Detect which cell encompasses the target text, then output its (x, y) center coordinate. 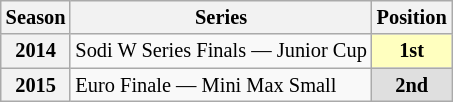
2nd (412, 85)
2014 (36, 51)
Sodi W Series Finals — Junior Cup (220, 51)
2015 (36, 85)
Euro Finale — Mini Max Small (220, 85)
Series (220, 17)
Season (36, 17)
Position (412, 17)
1st (412, 51)
